Search for the cell housing the specified text and yield its [X, Y] center coordinate. 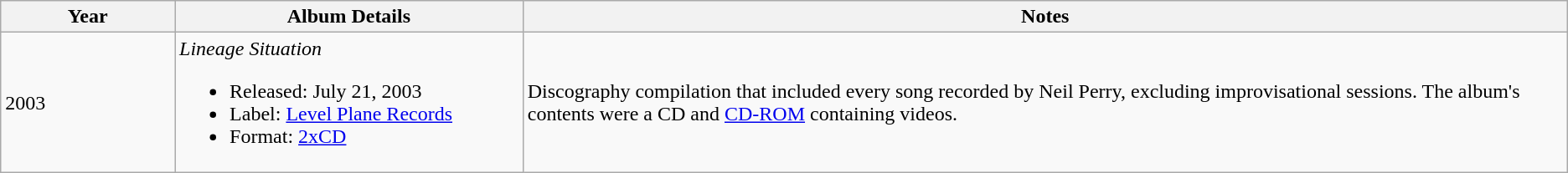
2003 [88, 102]
Year [88, 17]
Notes [1045, 17]
Album Details [349, 17]
Lineage SituationReleased: July 21, 2003Label: Level Plane RecordsFormat: 2xCD [349, 102]
